Return the [x, y] coordinate for the center point of the cell that contains the specified text.  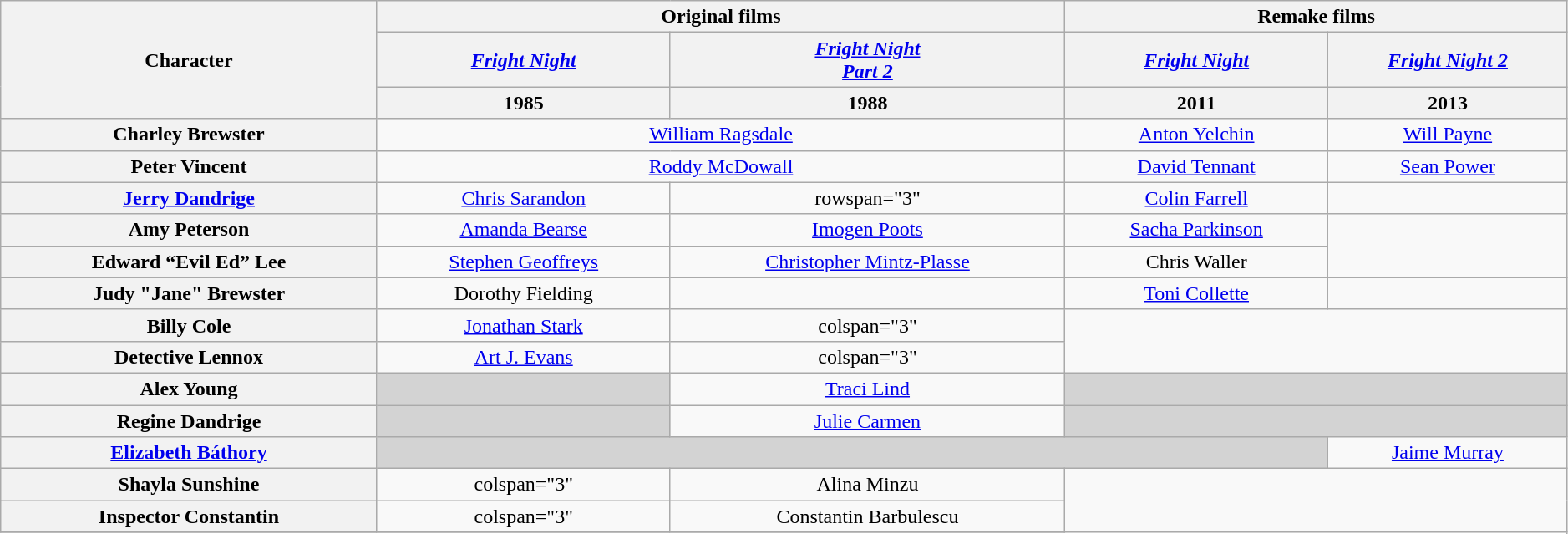
Character [189, 60]
Jonathan Stark [523, 325]
Dorothy Fielding [523, 293]
Billy Cole [189, 325]
Shayla Sunshine [189, 485]
Inspector Constantin [189, 516]
Jerry Dandrige [189, 198]
Roddy McDowall [721, 166]
Imogen Poots [867, 230]
Peter Vincent [189, 166]
Toni Collette [1196, 293]
William Ragsdale [721, 135]
Charley Brewster [189, 135]
Regine Dandrige [189, 420]
1985 [523, 103]
Chris Sarandon [523, 198]
Julie Carmen [867, 420]
Original films [721, 17]
Amanda Bearse [523, 230]
Art J. Evans [523, 357]
rowspan="3" [867, 198]
David Tennant [1196, 166]
Alina Minzu [867, 485]
Chris Waller [1196, 262]
Fright NightPart 2 [867, 60]
2013 [1449, 103]
Judy "Jane" Brewster [189, 293]
Christopher Mintz-Plasse [867, 262]
Sean Power [1449, 166]
Remake films [1317, 17]
Constantin Barbulescu [867, 516]
1988 [867, 103]
Amy Peterson [189, 230]
Sacha Parkinson [1196, 230]
Anton Yelchin [1196, 135]
Fright Night 2 [1449, 60]
Edward “Evil Ed” Lee [189, 262]
Will Payne [1449, 135]
Detective Lennox [189, 357]
Stephen Geoffreys [523, 262]
Colin Farrell [1196, 198]
Traci Lind [867, 389]
Jaime Murray [1449, 453]
Alex Young [189, 389]
Elizabeth Báthory [189, 453]
2011 [1196, 103]
